Provide the (x, y) coordinate of the cell's center where the given text is located.  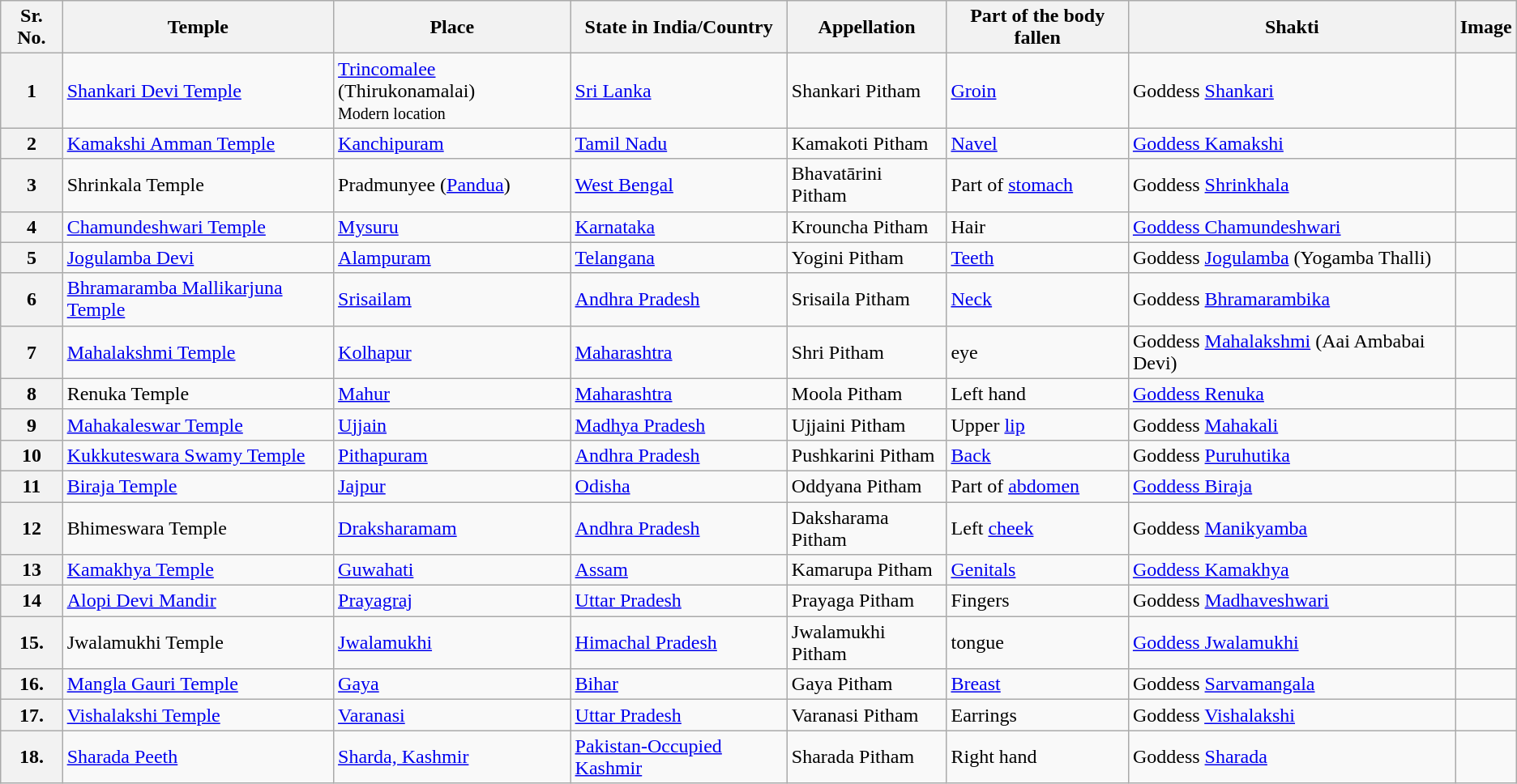
11 (32, 486)
Jwalamukhi Pitham (867, 643)
Ujjaini Pitham (867, 424)
18. (32, 756)
Kamakshi Amman Temple (198, 143)
16. (32, 684)
Goddess Manikyamba (1292, 528)
Goddess Kamakhya (1292, 570)
Vishalakshi Temple (198, 715)
Shri Pitham (867, 352)
Mahalakshmi Temple (198, 352)
Navel (1037, 143)
Kamakoti Pitham (867, 143)
4 (32, 227)
Assam (679, 570)
Himachal Pradesh (679, 643)
Goddess Sarvamangala (1292, 684)
Alopi Devi Mandir (198, 601)
Goddess Shrinkhala (1292, 185)
3 (32, 185)
Upper lip (1037, 424)
Kolhapur (452, 352)
14 (32, 601)
Goddess Biraja (1292, 486)
12 (32, 528)
17. (32, 715)
Part of stomach (1037, 185)
Appellation (867, 28)
Goddess Puruhutika (1292, 455)
Goddess Kamakshi (1292, 143)
Kanchipuram (452, 143)
Varanasi Pitham (867, 715)
Chamundeshwari Temple (198, 227)
Goddess Jwalamukhi (1292, 643)
Temple (198, 28)
9 (32, 424)
Goddess Mahalakshmi (Aai Ambabai Devi) (1292, 352)
Shrinkala Temple (198, 185)
Pakistan-Occupied Kashmir (679, 756)
Ujjain (452, 424)
Shankari Devi Temple (198, 91)
Neck (1037, 300)
2 (32, 143)
Sharada Pitham (867, 756)
Bhramaramba Mallikarjuna Temple (198, 300)
Kamakhya Temple (198, 570)
Fingers (1037, 601)
5 (32, 258)
Pithapuram (452, 455)
Alampuram (452, 258)
Bhimeswara Temple (198, 528)
Jajpur (452, 486)
Pradmunyee (Pandua) (452, 185)
Teeth (1037, 258)
Part of abdomen (1037, 486)
Goddess Vishalakshi (1292, 715)
State in India/Country (679, 28)
6 (32, 300)
Hair (1037, 227)
Sharda, Kashmir (452, 756)
15. (32, 643)
Earrings (1037, 715)
Goddess Jogulamba (Yogamba Thalli) (1292, 258)
Oddyana Pitham (867, 486)
Jogulamba Devi (198, 258)
Goddess Sharada (1292, 756)
Sr. No. (32, 28)
Goddess Bhramarambika (1292, 300)
Genitals (1037, 570)
13 (32, 570)
Srisailam (452, 300)
Mysuru (452, 227)
Mahur (452, 394)
Telangana (679, 258)
Place (452, 28)
Image (1486, 28)
Bhavatārini Pitham (867, 185)
Bihar (679, 684)
Kamarupa Pitham (867, 570)
Jwalamukhi Temple (198, 643)
Trincomalee (Thirukonamalai)Modern location (452, 91)
Right hand (1037, 756)
Yogini Pitham (867, 258)
Shakti (1292, 28)
Left hand (1037, 394)
10 (32, 455)
Jwalamukhi (452, 643)
Sri Lanka (679, 91)
eye (1037, 352)
Back (1037, 455)
Renuka Temple (198, 394)
Left cheek (1037, 528)
Part of the body fallen (1037, 28)
Breast (1037, 684)
Varanasi (452, 715)
Prayagraj (452, 601)
Shankari Pitham (867, 91)
Tamil Nadu (679, 143)
Goddess Chamundeshwari (1292, 227)
Karnataka (679, 227)
Gaya Pitham (867, 684)
8 (32, 394)
Daksharama Pitham (867, 528)
Mangla Gauri Temple (198, 684)
Goddess Renuka (1292, 394)
Goddess Mahakali (1292, 424)
Krouncha Pitham (867, 227)
Prayaga Pitham (867, 601)
Guwahati (452, 570)
Groin (1037, 91)
Mahakaleswar Temple (198, 424)
Goddess Madhaveshwari (1292, 601)
1 (32, 91)
West Bengal (679, 185)
Madhya Pradesh (679, 424)
Odisha (679, 486)
Sharada Peeth (198, 756)
7 (32, 352)
Pushkarini Pitham (867, 455)
Gaya (452, 684)
Srisaila Pitham (867, 300)
Draksharamam (452, 528)
Moola Pitham (867, 394)
tongue (1037, 643)
Kukkuteswara Swamy Temple (198, 455)
Biraja Temple (198, 486)
Goddess Shankari (1292, 91)
